Detect which cell encompasses the target text, then output its [x, y] center coordinate. 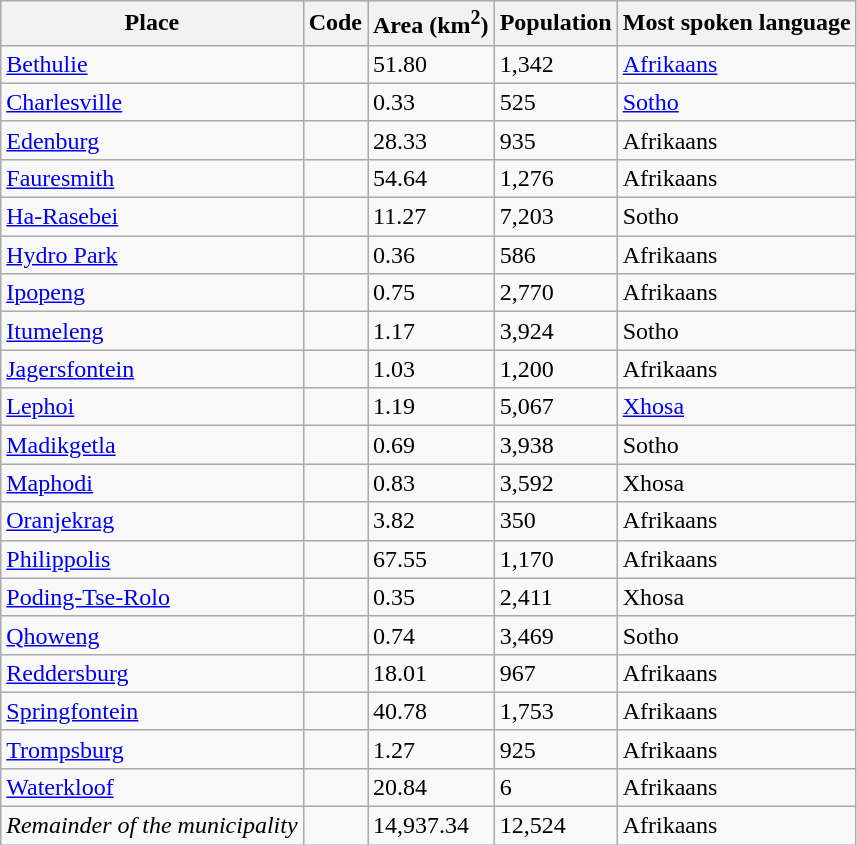
Poding-Tse-Rolo [152, 597]
2,411 [556, 597]
3.82 [432, 521]
Jagersfontein [152, 369]
Lephoi [152, 407]
11.27 [432, 217]
1,342 [556, 64]
1.27 [432, 749]
1,753 [556, 711]
20.84 [432, 787]
3,924 [556, 331]
Most spoken language [736, 24]
Code [335, 24]
3,469 [556, 635]
Trompsburg [152, 749]
1.19 [432, 407]
Waterkloof [152, 787]
Oranjekrag [152, 521]
Edenburg [152, 140]
40.78 [432, 711]
5,067 [556, 407]
6 [556, 787]
1,200 [556, 369]
0.69 [432, 445]
14,937.34 [432, 826]
Population [556, 24]
1,276 [556, 178]
Qhoweng [152, 635]
Hydro Park [152, 255]
525 [556, 102]
12,524 [556, 826]
Philippolis [152, 559]
Area (km2) [432, 24]
0.75 [432, 293]
Ipopeng [152, 293]
Fauresmith [152, 178]
0.83 [432, 483]
3,938 [556, 445]
51.80 [432, 64]
54.64 [432, 178]
2,770 [556, 293]
0.36 [432, 255]
Maphodi [152, 483]
0.74 [432, 635]
7,203 [556, 217]
1,170 [556, 559]
3,592 [556, 483]
0.35 [432, 597]
967 [556, 673]
Reddersburg [152, 673]
Place [152, 24]
350 [556, 521]
586 [556, 255]
935 [556, 140]
Ha-Rasebei [152, 217]
Madikgetla [152, 445]
18.01 [432, 673]
28.33 [432, 140]
67.55 [432, 559]
Springfontein [152, 711]
1.17 [432, 331]
Itumeleng [152, 331]
Charlesville [152, 102]
Bethulie [152, 64]
925 [556, 749]
0.33 [432, 102]
Remainder of the municipality [152, 826]
1.03 [432, 369]
